Extract the [X, Y] coordinate from the center of the cell holding the provided text.  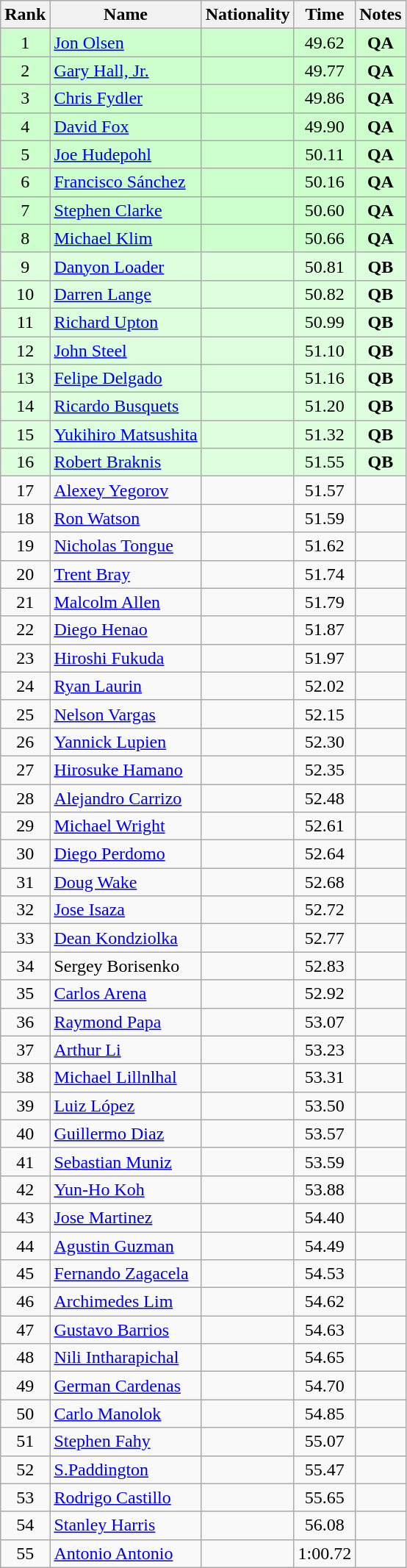
52.68 [325, 882]
18 [25, 518]
Yannick Lupien [126, 742]
27 [25, 770]
Stephen Fahy [126, 1442]
52.72 [325, 910]
53.88 [325, 1189]
Darren Lange [126, 294]
53.59 [325, 1161]
51.79 [325, 602]
50.66 [325, 238]
39 [25, 1106]
51 [25, 1442]
Alexey Yegorov [126, 490]
42 [25, 1189]
52.77 [325, 938]
55.47 [325, 1469]
Luiz López [126, 1106]
Chris Fydler [126, 99]
Diego Perdomo [126, 854]
Sebastian Muniz [126, 1161]
51.20 [325, 407]
German Cardenas [126, 1386]
Danyon Loader [126, 266]
1 [25, 43]
Nelson Vargas [126, 714]
33 [25, 938]
55.07 [325, 1442]
Nili Intharapichal [126, 1358]
Antonio Antonio [126, 1553]
Hiroshi Fukuda [126, 658]
Rodrigo Castillo [126, 1497]
38 [25, 1078]
51.55 [325, 462]
50.99 [325, 322]
50.81 [325, 266]
Yun-Ho Koh [126, 1189]
49 [25, 1386]
49.77 [325, 71]
13 [25, 379]
Jose Martinez [126, 1217]
25 [25, 714]
Joe Hudepohl [126, 154]
Jon Olsen [126, 43]
22 [25, 630]
51.10 [325, 351]
Fernando Zagacela [126, 1274]
40 [25, 1134]
52.83 [325, 966]
23 [25, 658]
Ricardo Busquets [126, 407]
53.31 [325, 1078]
34 [25, 966]
Nationality [248, 15]
Gary Hall, Jr. [126, 71]
Richard Upton [126, 322]
53.50 [325, 1106]
3 [25, 99]
52.15 [325, 714]
54.49 [325, 1246]
44 [25, 1246]
35 [25, 994]
50.11 [325, 154]
49.86 [325, 99]
54.53 [325, 1274]
50.16 [325, 182]
Carlos Arena [126, 994]
56.08 [325, 1525]
46 [25, 1302]
12 [25, 351]
8 [25, 238]
Name [126, 15]
48 [25, 1358]
29 [25, 826]
54.40 [325, 1217]
15 [25, 434]
Rank [25, 15]
Yukihiro Matsushita [126, 434]
Michael Klim [126, 238]
51.97 [325, 658]
52.02 [325, 686]
10 [25, 294]
55 [25, 1553]
51.57 [325, 490]
Gustavo Barrios [126, 1330]
16 [25, 462]
1:00.72 [325, 1553]
51.62 [325, 546]
54.62 [325, 1302]
54.85 [325, 1414]
31 [25, 882]
53.23 [325, 1050]
Nicholas Tongue [126, 546]
Ron Watson [126, 518]
53.57 [325, 1134]
Robert Braknis [126, 462]
Felipe Delgado [126, 379]
Notes [381, 15]
Raymond Papa [126, 1022]
49.90 [325, 126]
Hirosuke Hamano [126, 770]
37 [25, 1050]
7 [25, 210]
4 [25, 126]
49.62 [325, 43]
Trent Bray [126, 574]
52.35 [325, 770]
Agustin Guzman [126, 1246]
17 [25, 490]
51.74 [325, 574]
52 [25, 1469]
53.07 [325, 1022]
36 [25, 1022]
John Steel [126, 351]
6 [25, 182]
Time [325, 15]
43 [25, 1217]
54.63 [325, 1330]
Doug Wake [126, 882]
52.64 [325, 854]
50 [25, 1414]
Jose Isaza [126, 910]
Guillermo Diaz [126, 1134]
David Fox [126, 126]
51.16 [325, 379]
Francisco Sánchez [126, 182]
Michael Wright [126, 826]
45 [25, 1274]
Ryan Laurin [126, 686]
21 [25, 602]
Stanley Harris [126, 1525]
S.Paddington [126, 1469]
26 [25, 742]
41 [25, 1161]
54.65 [325, 1358]
52.48 [325, 798]
Carlo Manolok [126, 1414]
5 [25, 154]
32 [25, 910]
Stephen Clarke [126, 210]
51.59 [325, 518]
Archimedes Lim [126, 1302]
Alejandro Carrizo [126, 798]
20 [25, 574]
9 [25, 266]
51.32 [325, 434]
Diego Henao [126, 630]
Dean Kondziolka [126, 938]
Sergey Borisenko [126, 966]
Michael Lillnlhal [126, 1078]
54.70 [325, 1386]
28 [25, 798]
14 [25, 407]
Arthur Li [126, 1050]
11 [25, 322]
53 [25, 1497]
Malcolm Allen [126, 602]
19 [25, 546]
2 [25, 71]
30 [25, 854]
50.60 [325, 210]
51.87 [325, 630]
24 [25, 686]
50.82 [325, 294]
52.92 [325, 994]
52.30 [325, 742]
52.61 [325, 826]
55.65 [325, 1497]
54 [25, 1525]
47 [25, 1330]
